For the text-containing cell, return its midpoint in [x, y] coordinate format. 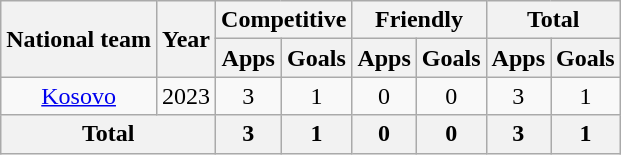
Kosovo [79, 96]
Competitive [284, 20]
Year [186, 39]
Friendly [419, 20]
National team [79, 39]
2023 [186, 96]
